Return [X, Y] of the center of cell containing provided text 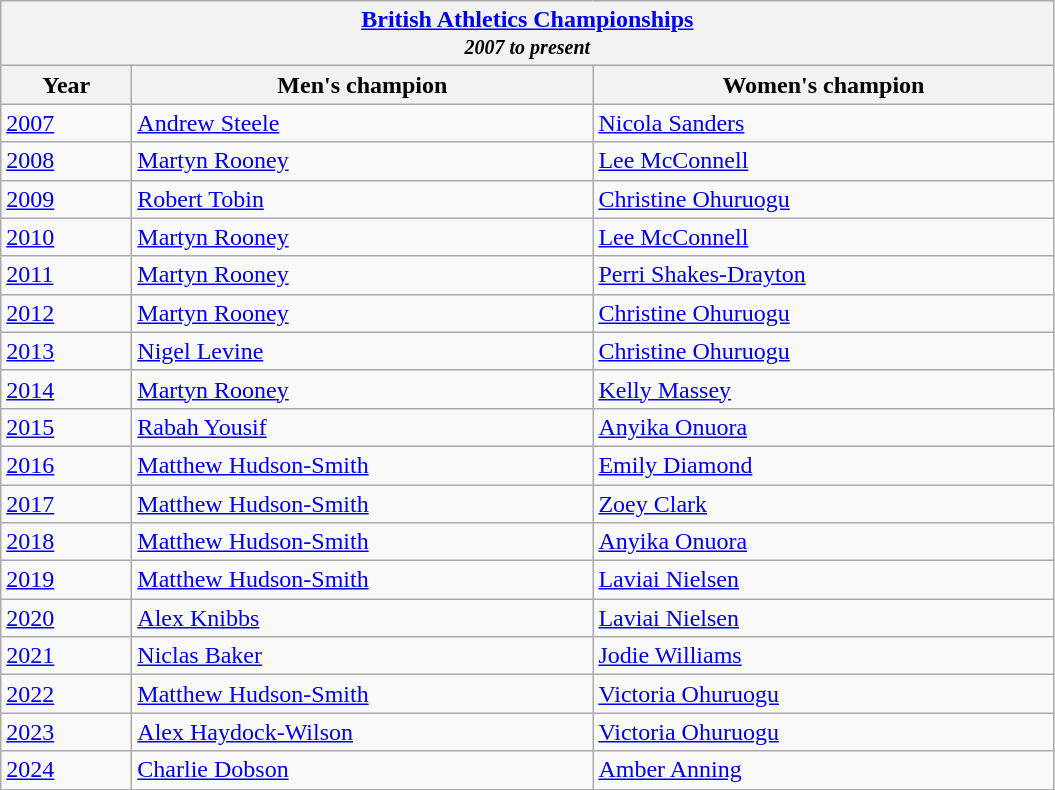
Perri Shakes-Drayton [824, 275]
2009 [66, 199]
2018 [66, 542]
Zoey Clark [824, 503]
2015 [66, 427]
Nicola Sanders [824, 123]
2023 [66, 732]
2017 [66, 503]
British Athletics Championships2007 to present [528, 34]
Men's champion [362, 85]
2024 [66, 770]
Andrew Steele [362, 123]
Robert Tobin [362, 199]
Niclas Baker [362, 656]
Kelly Massey [824, 389]
2008 [66, 161]
2016 [66, 465]
2021 [66, 656]
2007 [66, 123]
Women's champion [824, 85]
2011 [66, 275]
Charlie Dobson [362, 770]
Year [66, 85]
2020 [66, 618]
Rabah Yousif [362, 427]
2022 [66, 694]
2014 [66, 389]
Amber Anning [824, 770]
Alex Haydock-Wilson [362, 732]
Nigel Levine [362, 351]
Emily Diamond [824, 465]
2012 [66, 313]
Alex Knibbs [362, 618]
2010 [66, 237]
2013 [66, 351]
Jodie Williams [824, 656]
2019 [66, 580]
